Find where the given text appears and provide that cell's center as [x, y] coordinate. 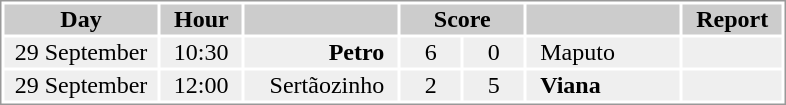
12:00 [200, 85]
5 [494, 85]
0 [494, 53]
Sertãozinho [322, 85]
2 [431, 85]
Report [732, 19]
Petro [322, 53]
6 [431, 53]
Viana [604, 85]
Maputo [604, 53]
Day [80, 19]
Score [462, 19]
Hour [200, 19]
10:30 [200, 53]
